From the cell containing the given text, extract its center point as (x, y) coordinate. 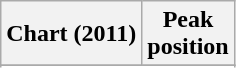
Peak position (188, 34)
Chart (2011) (72, 34)
